From the cell containing the given text, extract its center point as [X, Y] coordinate. 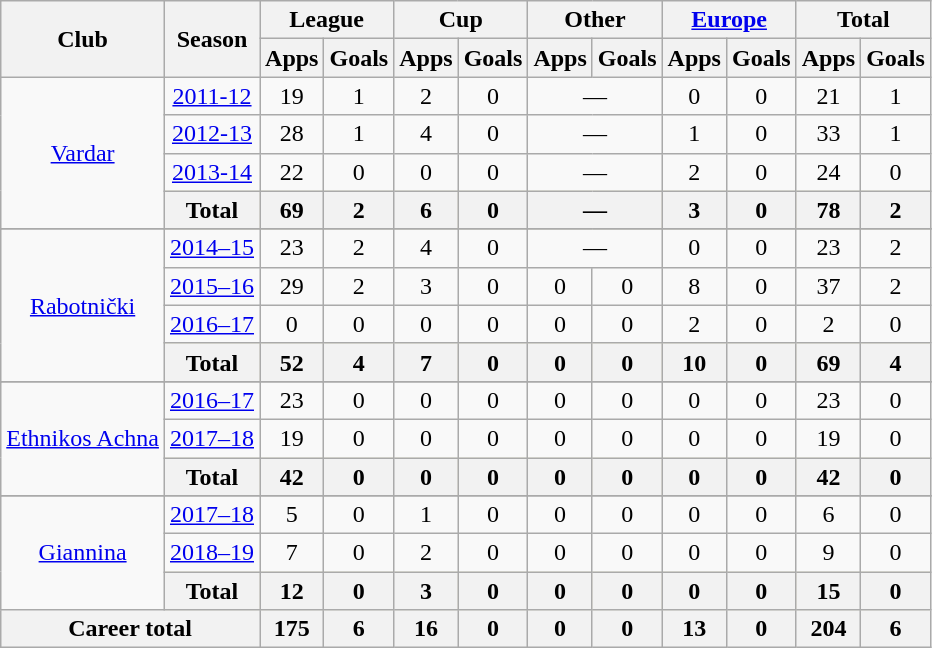
12 [292, 591]
15 [828, 591]
10 [694, 362]
Cup [461, 20]
Club [83, 39]
28 [292, 134]
Giannina [83, 553]
52 [292, 362]
Season [212, 39]
Ethnikos Achna [83, 438]
2018–19 [212, 553]
13 [694, 629]
37 [828, 286]
8 [694, 286]
League [327, 20]
9 [828, 553]
2011-12 [212, 96]
78 [828, 210]
2012-13 [212, 134]
33 [828, 134]
Rabotnički [83, 305]
175 [292, 629]
Europe [729, 20]
16 [426, 629]
5 [292, 515]
2014–15 [212, 248]
Vardar [83, 153]
24 [828, 172]
Other [595, 20]
21 [828, 96]
29 [292, 286]
2015–16 [212, 286]
204 [828, 629]
Career total [130, 629]
2013-14 [212, 172]
22 [292, 172]
